Detect which cell encompasses the target text, then output its (X, Y) center coordinate. 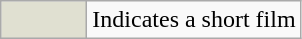
Indicates a short film (194, 20)
